Capture the cell that displays the provided text and extract its [X, Y] central coordinate. 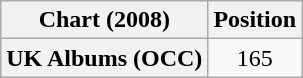
165 [255, 58]
UK Albums (OCC) [104, 58]
Chart (2008) [104, 20]
Position [255, 20]
